Locate the cell with the specified text and output its [x, y] center coordinate. 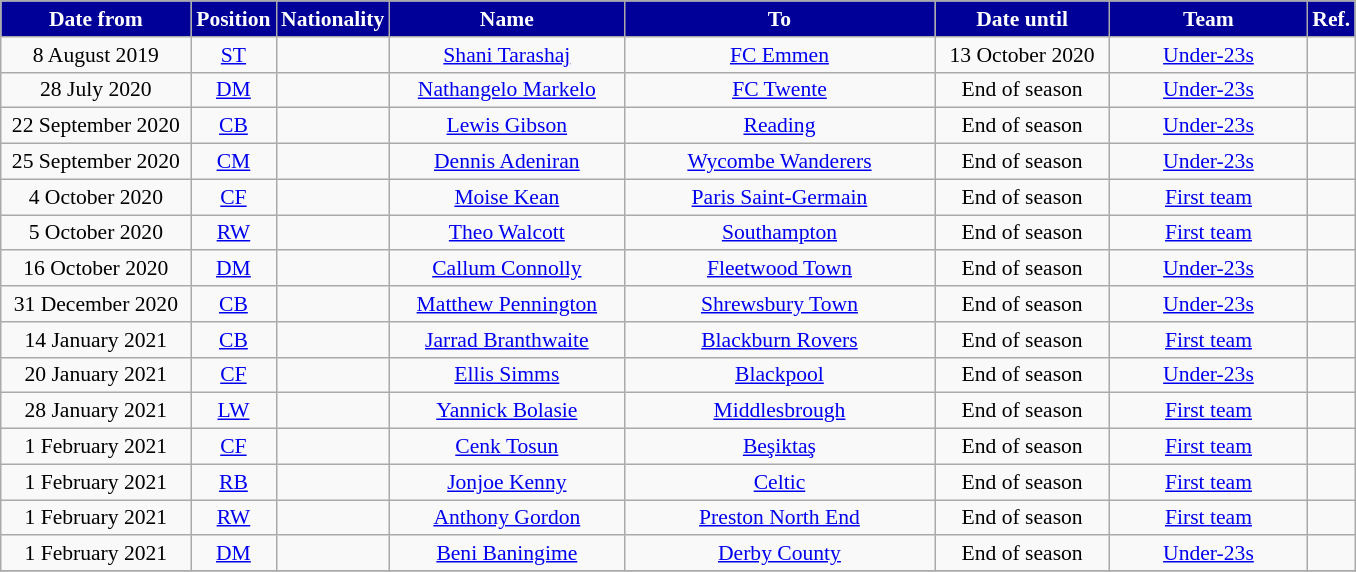
Jonjoe Kenny [506, 482]
Fleetwood Town [779, 269]
Date from [96, 19]
Position [234, 19]
Nathangelo Markelo [506, 90]
Nationality [332, 19]
Callum Connolly [506, 269]
Team [1209, 19]
Ref. [1331, 19]
Theo Walcott [506, 233]
Preston North End [779, 518]
Dennis Adeniran [506, 162]
31 December 2020 [96, 304]
Date until [1022, 19]
Derby County [779, 554]
Yannick Bolasie [506, 411]
8 August 2019 [96, 55]
LW [234, 411]
Blackburn Rovers [779, 340]
5 October 2020 [96, 233]
Jarrad Branthwaite [506, 340]
To [779, 19]
16 October 2020 [96, 269]
Shani Tarashaj [506, 55]
Ellis Simms [506, 375]
Anthony Gordon [506, 518]
FC Emmen [779, 55]
Moise Kean [506, 197]
Shrewsbury Town [779, 304]
ST [234, 55]
Southampton [779, 233]
Matthew Pennington [506, 304]
CM [234, 162]
Cenk Tosun [506, 447]
28 July 2020 [96, 90]
14 January 2021 [96, 340]
Name [506, 19]
28 January 2021 [96, 411]
Middlesbrough [779, 411]
25 September 2020 [96, 162]
Paris Saint-Germain [779, 197]
Beşiktaş [779, 447]
Lewis Gibson [506, 126]
4 October 2020 [96, 197]
20 January 2021 [96, 375]
22 September 2020 [96, 126]
Reading [779, 126]
13 October 2020 [1022, 55]
Beni Baningime [506, 554]
Celtic [779, 482]
Blackpool [779, 375]
RB [234, 482]
Wycombe Wanderers [779, 162]
FC Twente [779, 90]
